Capture the cell that displays the provided text and extract its (x, y) central coordinate. 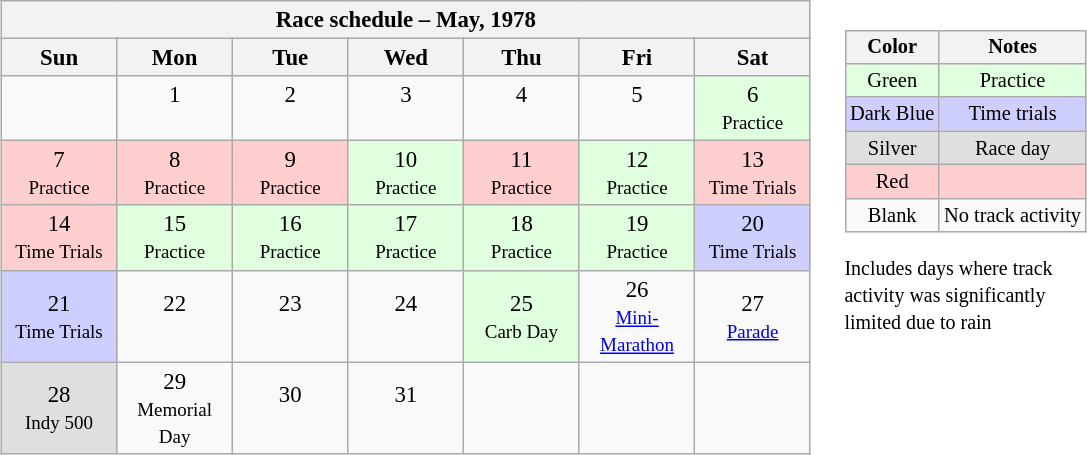
19Practice (637, 238)
Fri (637, 58)
25Carb Day (522, 316)
5 (637, 108)
Wed (406, 58)
Blank (892, 215)
28Indy 500 (59, 408)
Thu (522, 58)
27Parade (753, 316)
30 (290, 408)
1 (175, 108)
Color (892, 47)
7Practice (59, 174)
Race schedule – May, 1978 (406, 20)
18Practice (522, 238)
12Practice (637, 174)
24 (406, 316)
21Time Trials (59, 316)
31 (406, 408)
26Mini-Marathon (637, 316)
22 (175, 316)
17Practice (406, 238)
No track activity (1012, 215)
2 (290, 108)
Silver (892, 148)
3 (406, 108)
Sun (59, 58)
4 (522, 108)
14Time Trials (59, 238)
Tue (290, 58)
11Practice (522, 174)
Notes (1012, 47)
29Memorial Day (175, 408)
13Time Trials (753, 174)
9Practice (290, 174)
6Practice (753, 108)
Red (892, 182)
Green (892, 81)
Time trials (1012, 114)
Dark Blue (892, 114)
Sat (753, 58)
Mon (175, 58)
15Practice (175, 238)
8Practice (175, 174)
Race day (1012, 148)
23 (290, 316)
10Practice (406, 174)
16Practice (290, 238)
Practice (1012, 81)
20Time Trials (753, 238)
